Extract the [X, Y] coordinate from the center of the cell holding the provided text.  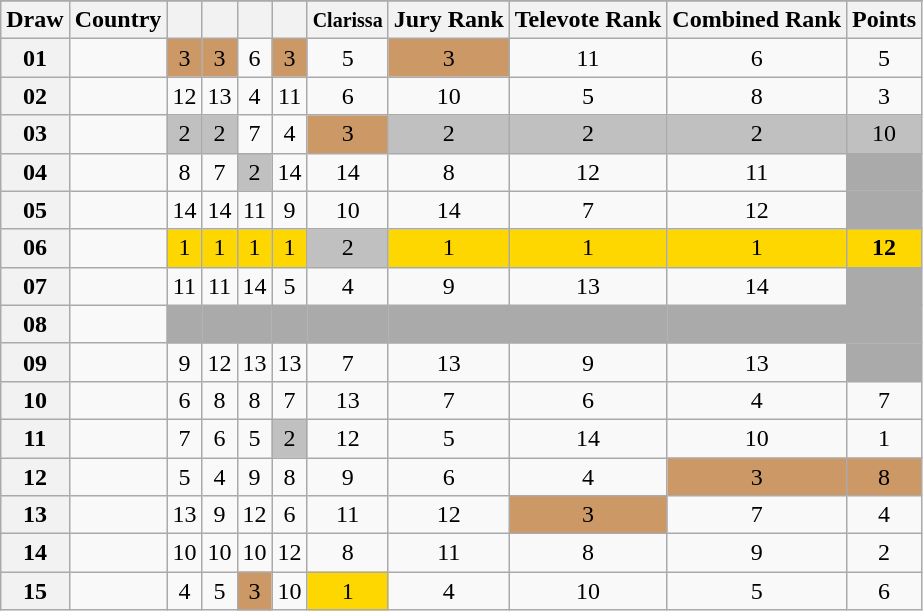
Combined Rank [757, 20]
07 [35, 286]
09 [35, 362]
01 [35, 58]
15 [35, 591]
08 [35, 324]
Clarissa [348, 20]
04 [35, 172]
Points [884, 20]
Draw [35, 20]
02 [35, 96]
03 [35, 134]
Televote Rank [588, 20]
05 [35, 210]
06 [35, 248]
Jury Rank [448, 20]
Country [118, 20]
